Return the (X, Y) coordinate for the center point of the cell that contains the specified text.  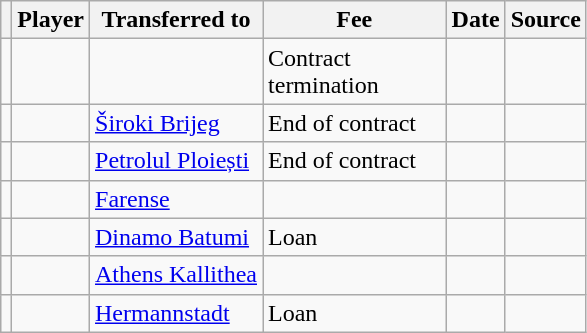
Hermannstadt (176, 313)
Contract termination (355, 72)
Fee (355, 20)
Farense (176, 199)
Petrolul Ploiești (176, 161)
Transferred to (176, 20)
Široki Brijeg (176, 123)
Dinamo Batumi (176, 237)
Date (476, 20)
Source (546, 20)
Athens Kallithea (176, 275)
Player (51, 20)
